Return the [X, Y] coordinate for the center point of the cell that contains the specified text.  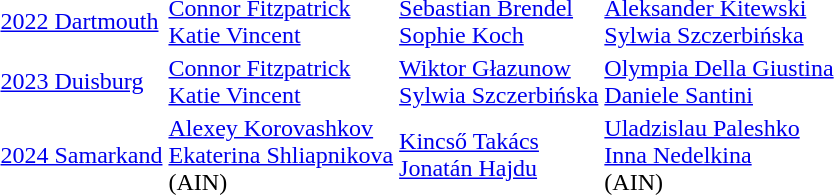
Wiktor GłazunowSylwia Szczerbińska [499, 82]
Connor FitzpatrickKatie Vincent [281, 82]
